Provide the (x, y) coordinate of the cell's center where the given text is located.  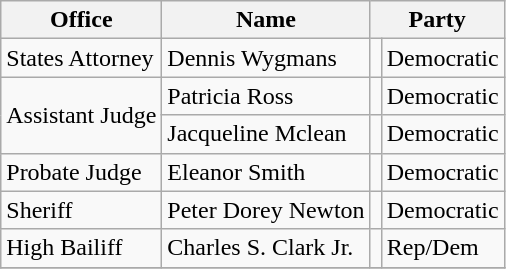
Charles S. Clark Jr. (266, 248)
Jacqueline Mclean (266, 134)
Probate Judge (82, 172)
Eleanor Smith (266, 172)
Office (82, 20)
Party (437, 20)
High Bailiff (82, 248)
Patricia Ross (266, 96)
States Attorney (82, 58)
Sheriff (82, 210)
Rep/Dem (442, 248)
Assistant Judge (82, 115)
Dennis Wygmans (266, 58)
Peter Dorey Newton (266, 210)
Name (266, 20)
